Detect which cell encompasses the target text, then output its [x, y] center coordinate. 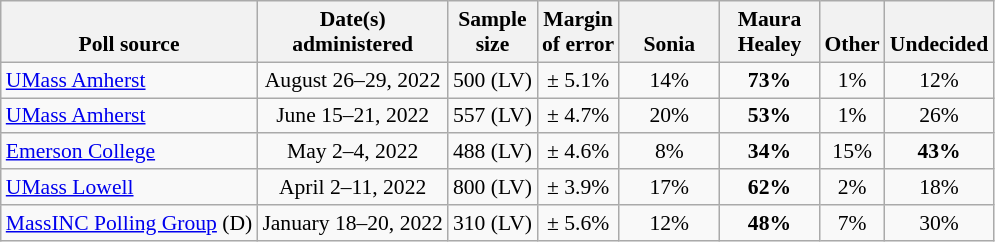
± 5.1% [578, 80]
310 (LV) [492, 223]
MassINC Polling Group (D) [130, 223]
Sonia [669, 32]
48% [769, 223]
43% [939, 152]
± 5.6% [578, 223]
26% [939, 116]
Poll source [130, 32]
± 4.6% [578, 152]
2% [852, 187]
Marginof error [578, 32]
8% [669, 152]
73% [769, 80]
30% [939, 223]
Other [852, 32]
Date(s)administered [352, 32]
UMass Lowell [130, 187]
800 (LV) [492, 187]
Emerson College [130, 152]
Undecided [939, 32]
May 2–4, 2022 [352, 152]
7% [852, 223]
June 15–21, 2022 [352, 116]
18% [939, 187]
MauraHealey [769, 32]
August 26–29, 2022 [352, 80]
500 (LV) [492, 80]
53% [769, 116]
20% [669, 116]
15% [852, 152]
January 18–20, 2022 [352, 223]
± 3.9% [578, 187]
488 (LV) [492, 152]
17% [669, 187]
± 4.7% [578, 116]
April 2–11, 2022 [352, 187]
14% [669, 80]
Samplesize [492, 32]
34% [769, 152]
557 (LV) [492, 116]
62% [769, 187]
